Provide the [x, y] coordinate of the cell's center where the given text is located.  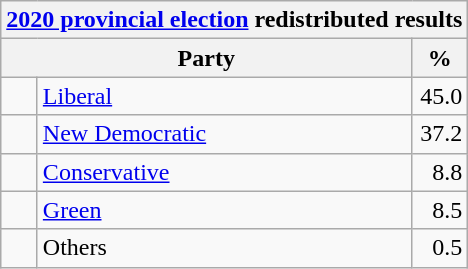
Green [224, 210]
Liberal [224, 96]
8.8 [440, 172]
2020 provincial election redistributed results [234, 20]
New Democratic [224, 134]
Others [224, 248]
45.0 [440, 96]
37.2 [440, 134]
% [440, 58]
8.5 [440, 210]
Conservative [224, 172]
0.5 [440, 248]
Party [206, 58]
